Detect which cell encompasses the target text, then output its (X, Y) center coordinate. 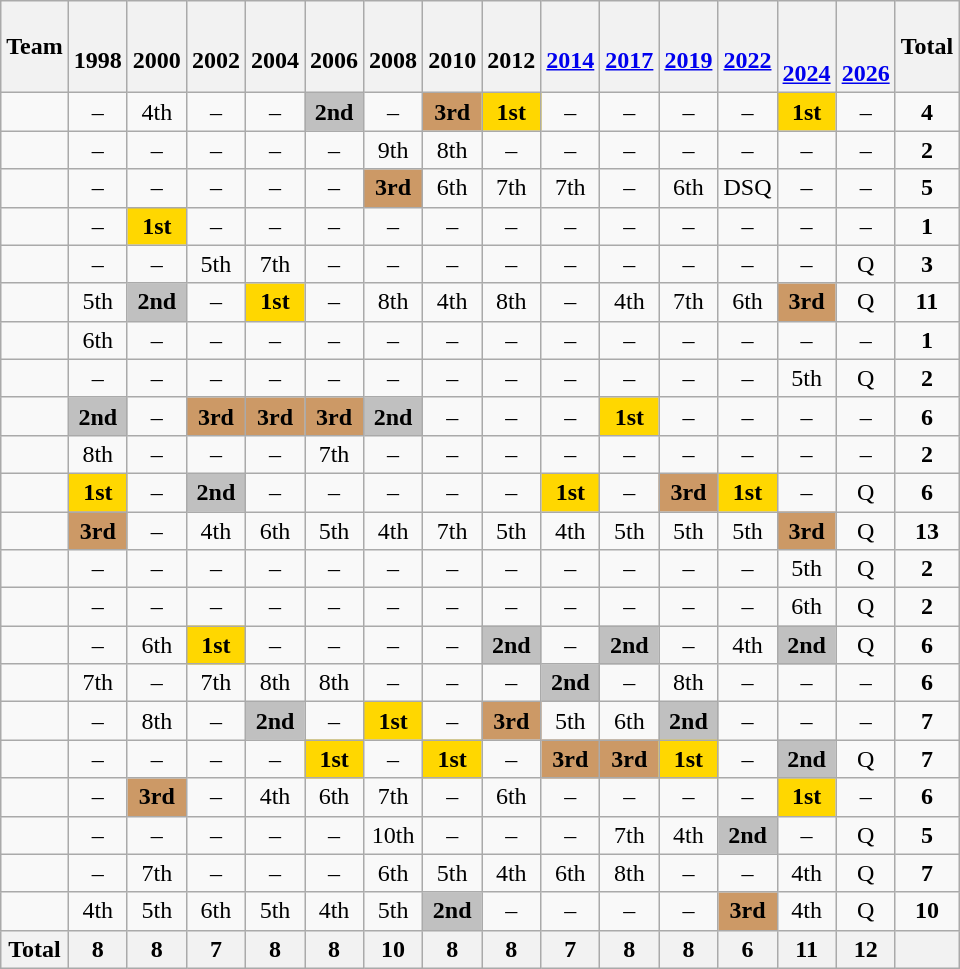
2019 (688, 47)
2010 (452, 47)
Team (35, 47)
10th (394, 835)
4 (927, 112)
2008 (394, 47)
3 (927, 264)
2024 (806, 47)
1998 (98, 47)
2012 (512, 47)
2017 (630, 47)
12 (866, 949)
DSQ (748, 188)
2006 (334, 47)
2022 (748, 47)
2004 (274, 47)
2014 (570, 47)
13 (927, 531)
9th (394, 150)
2002 (216, 47)
2000 (156, 47)
2026 (866, 47)
